From the cell containing the given text, extract its center point as (X, Y) coordinate. 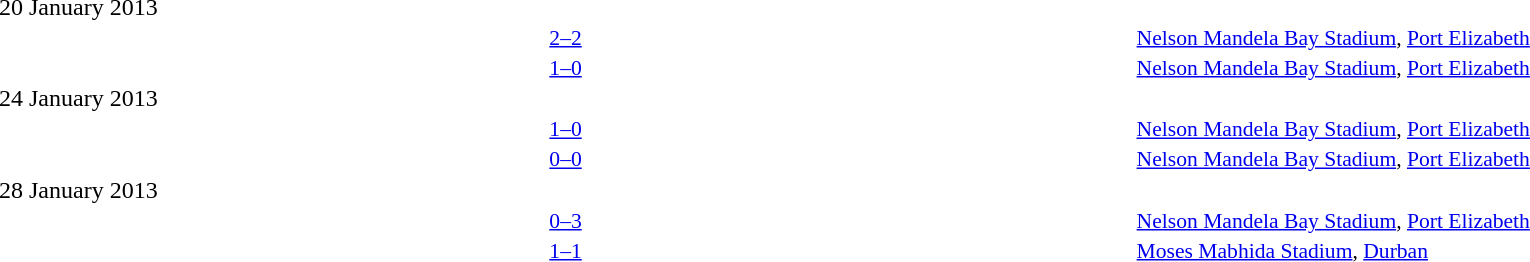
2–2 (566, 38)
0–3 (566, 220)
0–0 (566, 159)
